Identify which cell holds the provided text, then report its (X, Y) central coordinate. 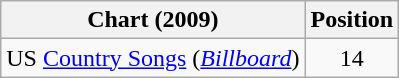
US Country Songs (Billboard) (153, 58)
Position (352, 20)
Chart (2009) (153, 20)
14 (352, 58)
